Determine the (x, y) coordinate at the center of the cell enclosing the given text.  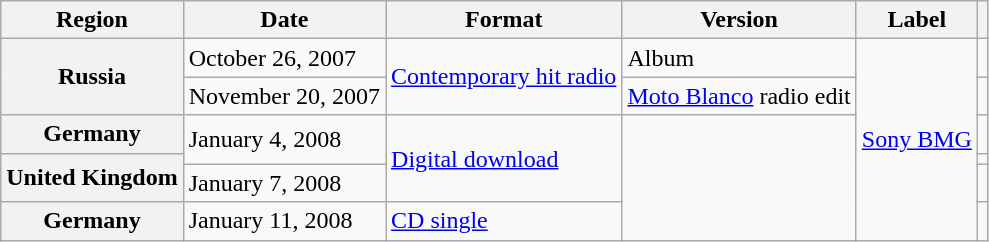
Label (916, 20)
Version (739, 20)
CD single (504, 221)
November 20, 2007 (284, 96)
January 11, 2008 (284, 221)
January 4, 2008 (284, 140)
Russia (92, 77)
January 7, 2008 (284, 183)
Sony BMG (916, 140)
Date (284, 20)
Album (739, 58)
Digital download (504, 158)
Contemporary hit radio (504, 77)
Moto Blanco radio edit (739, 96)
Format (504, 20)
Region (92, 20)
United Kingdom (92, 178)
October 26, 2007 (284, 58)
